From the cell containing the given text, extract its center point as [X, Y] coordinate. 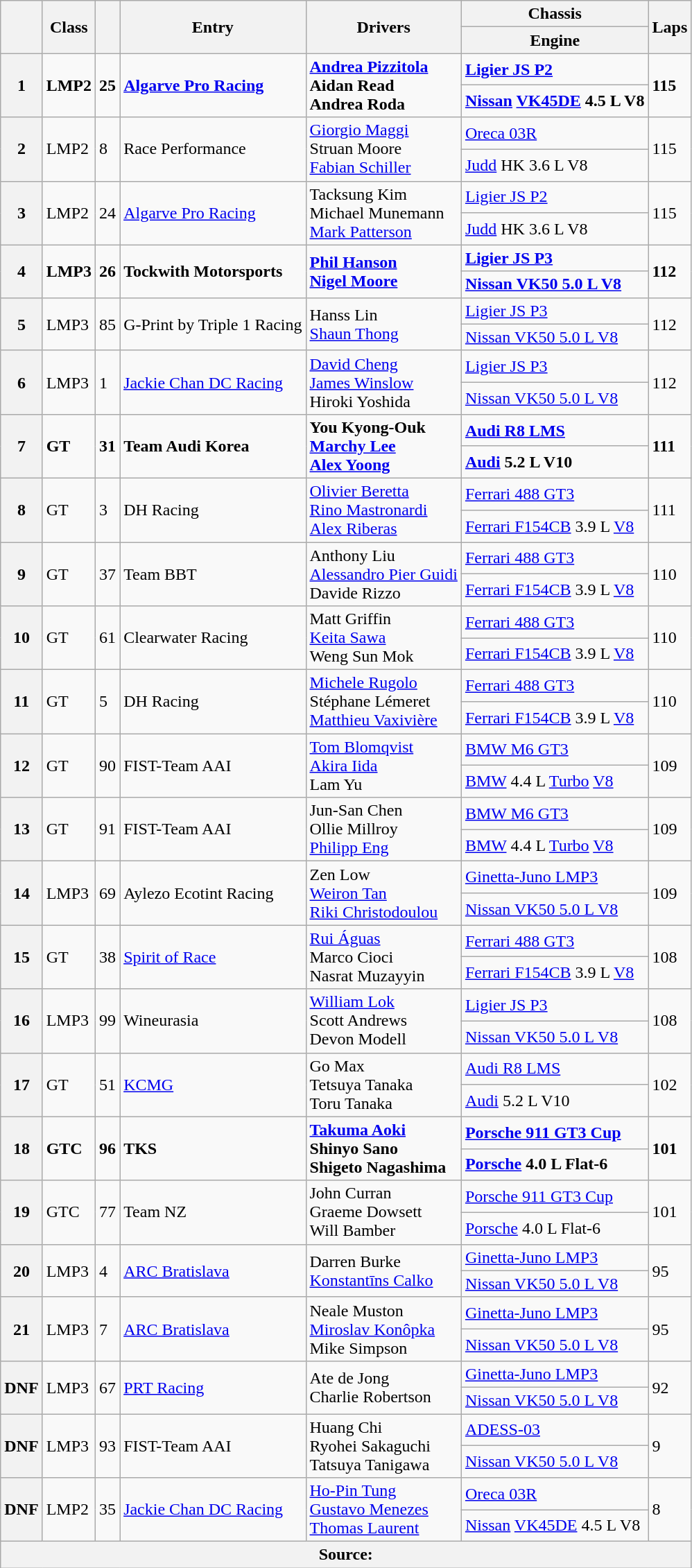
16 [21, 1021]
Clearwater Racing [213, 638]
Class [69, 27]
35 [108, 1510]
85 [108, 324]
67 [108, 1387]
Jun-San Chen Ollie Millroy Philipp Eng [383, 829]
You Kyong-Ouk Marchy Lee Alex Yoong [383, 446]
TKS [213, 1148]
Olivier Beretta Rino Mastronardi Alex Riberas [383, 510]
96 [108, 1148]
Matt Griffin Keita Sawa Weng Sun Mok [383, 638]
Takuma Aoki Shinyo Sano Shigeto Nagashima [383, 1148]
26 [108, 271]
John Curran Graeme Dowsett Will Bamber [383, 1212]
Team NZ [213, 1212]
92 [670, 1387]
13 [21, 829]
Rui Águas Marco Cioci Nasrat Muzayyin [383, 957]
51 [108, 1085]
38 [108, 957]
Wineurasia [213, 1021]
Chassis [555, 14]
Spirit of Race [213, 957]
Andrea Pizzitola Aidan Read Andrea Roda [383, 85]
12 [21, 766]
Huang Chi Ryohei Sakaguchi Tatsuya Tanigawa [383, 1445]
24 [108, 213]
14 [21, 893]
Neale Muston Miroslav Konôpka Mike Simpson [383, 1329]
Laps [670, 27]
17 [21, 1085]
Ho-Pin Tung Gustavo Menezes Thomas Laurent [383, 1510]
Darren Burke Konstantīns Calko [383, 1270]
25 [108, 85]
Engine [555, 40]
31 [108, 446]
99 [108, 1021]
18 [21, 1148]
Tom Blomqvist Akira Iida Lam Yu [383, 766]
6 [21, 382]
2 [21, 149]
20 [21, 1270]
Entry [213, 27]
Team Audi Korea [213, 446]
ADESS-03 [555, 1429]
69 [108, 893]
93 [108, 1445]
Tacksung Kim Michael Munemann Mark Patterson [383, 213]
David Cheng James Winslow Hiroki Yoshida [383, 382]
PRT Racing [213, 1387]
Hanss Lin Shaun Thong [383, 324]
Anthony Liu Alessandro Pier Guidi Davide Rizzo [383, 574]
Giorgio Maggi Struan Moore Fabian Schiller [383, 149]
21 [21, 1329]
G-Print by Triple 1 Racing [213, 324]
Ate de Jong Charlie Robertson [383, 1387]
102 [670, 1085]
Drivers [383, 27]
Source: [346, 1555]
91 [108, 829]
19 [21, 1212]
KCMG [213, 1085]
Zen Low Weiron Tan Riki Christodoulou [383, 893]
77 [108, 1212]
37 [108, 574]
11 [21, 702]
Aylezo Ecotint Racing [213, 893]
Go Max Tetsuya Tanaka Toru Tanaka [383, 1085]
10 [21, 638]
Michele Rugolo Stéphane Lémeret Matthieu Vaxivière [383, 702]
William Lok Scott Andrews Devon Modell [383, 1021]
Tockwith Motorsports [213, 271]
Phil Hanson Nigel Moore [383, 271]
90 [108, 766]
61 [108, 638]
Race Performance [213, 149]
Team BBT [213, 574]
15 [21, 957]
